Pinpoint the cell where the given text exists, returning its (x, y) midpoint coordinate. 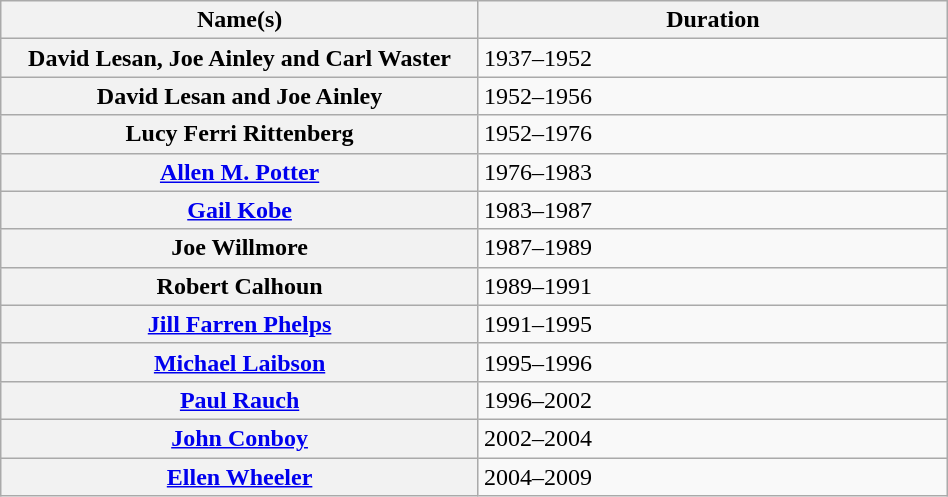
Name(s) (240, 20)
1952–1956 (712, 96)
1952–1976 (712, 134)
1991–1995 (712, 324)
Joe Willmore (240, 248)
Ellen Wheeler (240, 477)
Duration (712, 20)
1937–1952 (712, 58)
2002–2004 (712, 438)
Gail Kobe (240, 210)
John Conboy (240, 438)
Robert Calhoun (240, 286)
Allen M. Potter (240, 172)
David Lesan, Joe Ainley and Carl Waster (240, 58)
Paul Rauch (240, 400)
2004–2009 (712, 477)
Jill Farren Phelps (240, 324)
1976–1983 (712, 172)
1995–1996 (712, 362)
1989–1991 (712, 286)
Lucy Ferri Rittenberg (240, 134)
1996–2002 (712, 400)
Michael Laibson (240, 362)
1987–1989 (712, 248)
David Lesan and Joe Ainley (240, 96)
1983–1987 (712, 210)
